Extract the [X, Y] coordinate from the center of the cell holding the provided text.  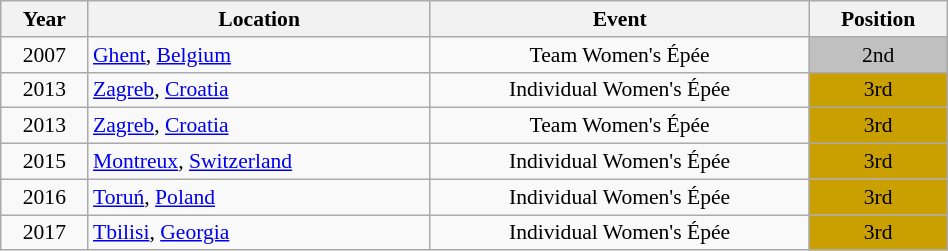
Event [620, 19]
2016 [44, 197]
2015 [44, 162]
Location [259, 19]
Year [44, 19]
Tbilisi, Georgia [259, 233]
Montreux, Switzerland [259, 162]
2017 [44, 233]
Toruń, Poland [259, 197]
Ghent, Belgium [259, 55]
2007 [44, 55]
Position [878, 19]
2nd [878, 55]
